Scan for the cell matching the given text and deliver its (X, Y) coordinate at center. 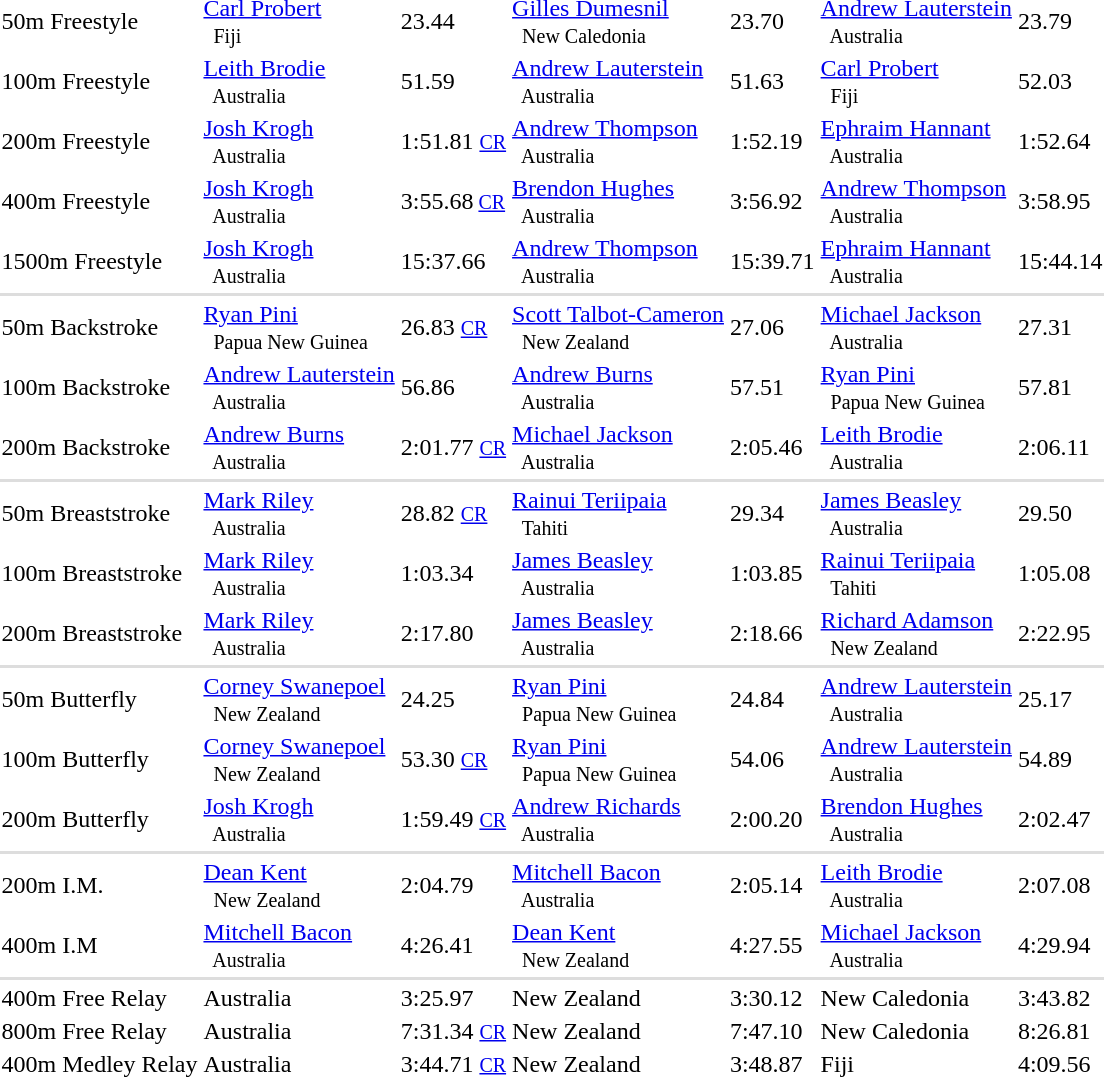
800m Free Relay (100, 1031)
15:44.14 (1060, 262)
200m I.M. (100, 886)
1:52.64 (1060, 142)
100m Breaststroke (100, 574)
26.83 CR (453, 328)
57.81 (1060, 388)
4:29.94 (1060, 946)
54.89 (1060, 760)
Andrew Richards Australia (618, 820)
1:52.19 (772, 142)
200m Breaststroke (100, 634)
1:03.85 (772, 574)
100m Butterfly (100, 760)
2:06.11 (1060, 448)
7:31.34 CR (453, 1031)
3:56.92 (772, 202)
2:02.47 (1060, 820)
7:47.10 (772, 1031)
200m Backstroke (100, 448)
200m Freestyle (100, 142)
24.25 (453, 700)
3:25.97 (453, 998)
52.03 (1060, 82)
2:05.46 (772, 448)
1:05.08 (1060, 574)
1:59.49 CR (453, 820)
3:58.95 (1060, 202)
3:30.12 (772, 998)
27.06 (772, 328)
8:26.81 (1060, 1031)
15:37.66 (453, 262)
51.63 (772, 82)
1:03.34 (453, 574)
50m Breaststroke (100, 514)
2:07.08 (1060, 886)
4:27.55 (772, 946)
4:26.41 (453, 946)
2:01.77 CR (453, 448)
2:18.66 (772, 634)
2:04.79 (453, 886)
2:22.95 (1060, 634)
100m Backstroke (100, 388)
200m Butterfly (100, 820)
400m Free Relay (100, 998)
50m Backstroke (100, 328)
54.06 (772, 760)
50m Butterfly (100, 700)
56.86 (453, 388)
2:05.14 (772, 886)
25.17 (1060, 700)
Carl Probert Fiji (916, 82)
Scott Talbot-Cameron New Zealand (618, 328)
51.59 (453, 82)
29.34 (772, 514)
400m Freestyle (100, 202)
2:00.20 (772, 820)
57.51 (772, 388)
400m I.M (100, 946)
100m Freestyle (100, 82)
28.82 CR (453, 514)
Richard Adamson New Zealand (916, 634)
3:43.82 (1060, 998)
27.31 (1060, 328)
1500m Freestyle (100, 262)
1:51.81 CR (453, 142)
29.50 (1060, 514)
53.30 CR (453, 760)
2:17.80 (453, 634)
3:55.68 CR (453, 202)
15:39.71 (772, 262)
24.84 (772, 700)
